Output the [X, Y] coordinate of the center of the cell containing the given text.  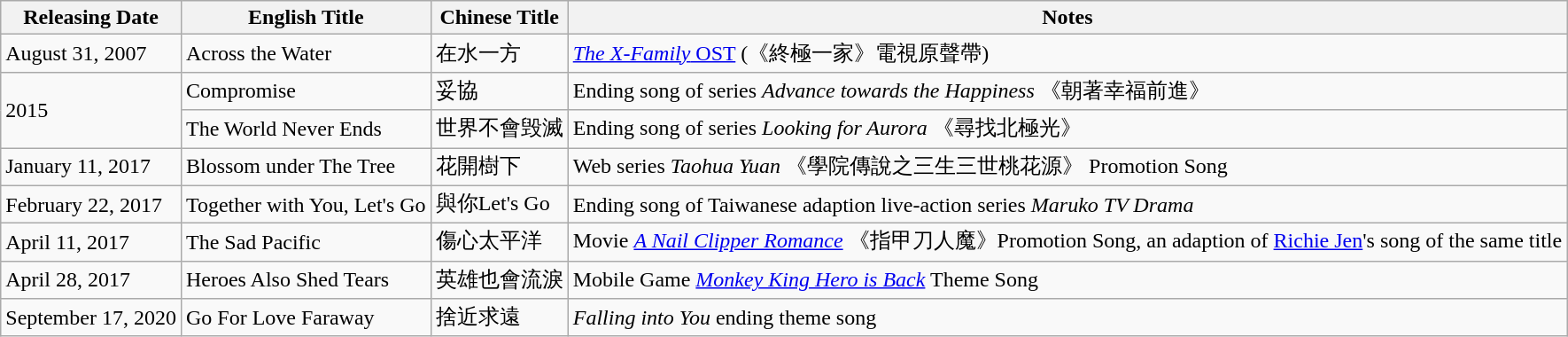
Ending song of series Looking for Aurora 《尋找北極光》 [1067, 129]
Ending song of Taiwanese adaption live-action series Maruko TV Drama [1067, 204]
Falling into You ending theme song [1067, 317]
August 31, 2007 [91, 53]
Releasing Date [91, 18]
Chinese Title [500, 18]
英雄也會流淚 [500, 280]
世界不會毁滅 [500, 129]
January 11, 2017 [91, 167]
The X-Family OST (《終極一家》電視原聲帶) [1067, 53]
The World Never Ends [306, 129]
September 17, 2020 [91, 317]
Mobile Game Monkey King Hero is Back Theme Song [1067, 280]
與你Let's Go [500, 204]
Across the Water [306, 53]
Movie A Nail Clipper Romance 《指甲刀人魔》Promotion Song, an adaption of Richie Jen's song of the same title [1067, 243]
捨近求遠 [500, 317]
February 22, 2017 [91, 204]
English Title [306, 18]
Web series Taohua Yuan 《學院傳說之三生三世桃花源》 Promotion Song [1067, 167]
Together with You, Let's Go [306, 204]
在水一方 [500, 53]
April 11, 2017 [91, 243]
Blossom under The Tree [306, 167]
傷心太平洋 [500, 243]
Heroes Also Shed Tears [306, 280]
Compromise [306, 90]
April 28, 2017 [91, 280]
妥協 [500, 90]
Notes [1067, 18]
Ending song of series Advance towards the Happiness 《朝著幸福前進》 [1067, 90]
2015 [91, 110]
The Sad Pacific [306, 243]
Go For Love Faraway [306, 317]
花開樹下 [500, 167]
